Scan for the cell matching the given text and deliver its [x, y] coordinate at center. 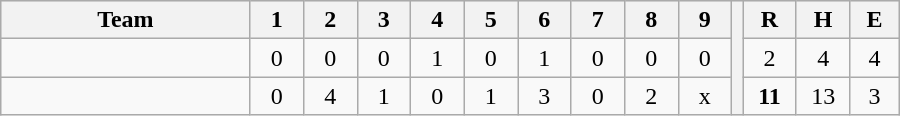
R [770, 20]
13 [823, 96]
11 [770, 96]
H [823, 20]
9 [705, 20]
7 [598, 20]
x [705, 96]
6 [545, 20]
8 [652, 20]
E [874, 20]
Team [126, 20]
5 [491, 20]
